From the cell containing the given text, extract its center point as [x, y] coordinate. 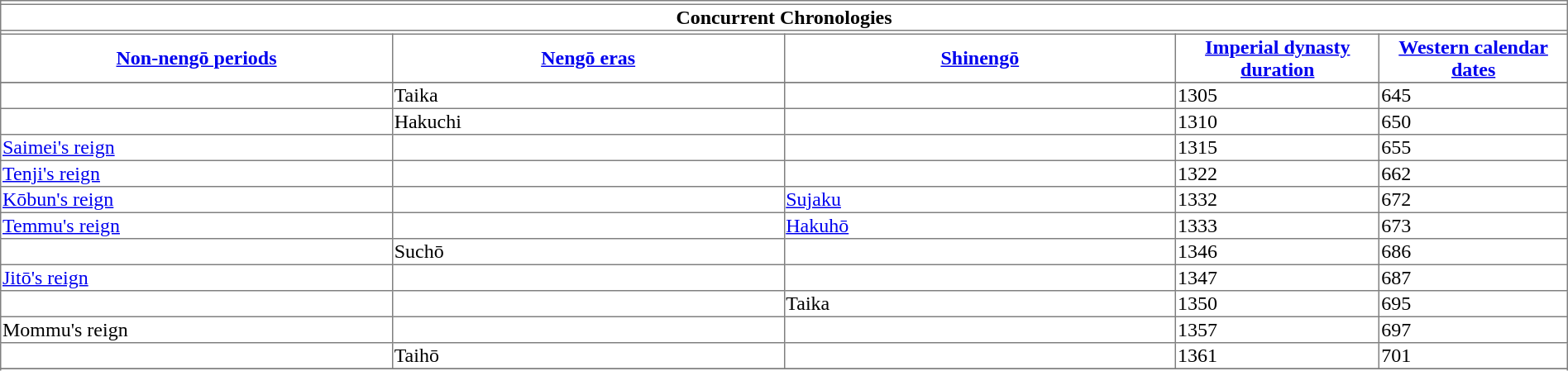
Tenji's reign [197, 174]
Hakuhō [980, 226]
Suchō [588, 252]
687 [1474, 278]
Jitō's reign [197, 278]
1350 [1278, 304]
Imperial dynasty duration [1278, 58]
1315 [1278, 148]
1322 [1278, 174]
Temmu's reign [197, 226]
672 [1474, 200]
Kōbun's reign [197, 200]
Non-nengō periods [197, 58]
1361 [1278, 356]
673 [1474, 226]
Western calendar dates [1474, 58]
Concurrent Chronologies [784, 17]
1310 [1278, 121]
650 [1474, 121]
Nengō eras [588, 58]
1332 [1278, 200]
701 [1474, 356]
686 [1474, 252]
1347 [1278, 278]
662 [1474, 174]
697 [1474, 330]
1333 [1278, 226]
Shinengō [980, 58]
Mommu's reign [197, 330]
1346 [1278, 252]
645 [1474, 96]
Sujaku [980, 200]
Taihō [588, 356]
695 [1474, 304]
655 [1474, 148]
1357 [1278, 330]
Saimei's reign [197, 148]
Hakuchi [588, 121]
1305 [1278, 96]
